Detect which cell encompasses the target text, then output its (X, Y) center coordinate. 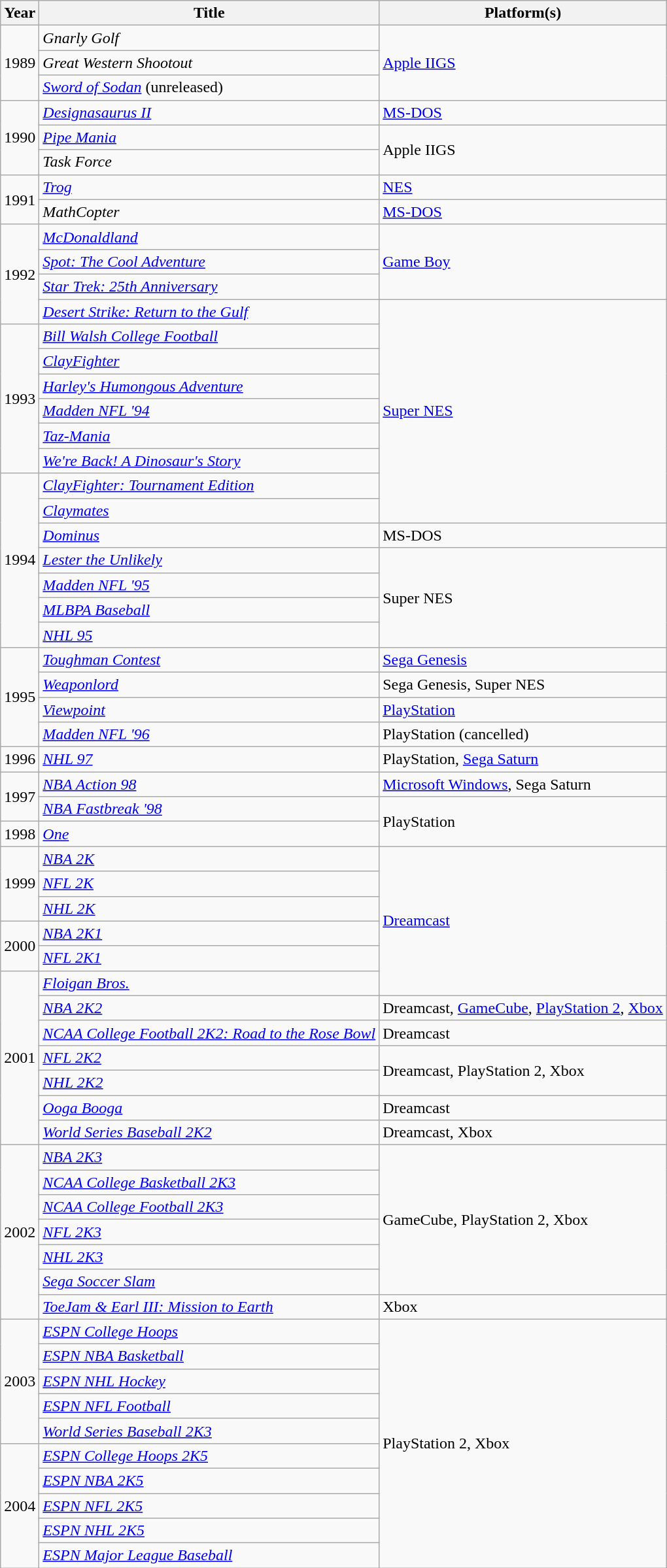
Ooga Booga (209, 1108)
Toughman Contest (209, 659)
Sega Soccer Slam (209, 1282)
Microsoft Windows, Sega Saturn (523, 784)
PlayStation, Sega Saturn (523, 759)
NBA Action 98 (209, 784)
NCAA College Football 2K2: Road to the Rose Bowl (209, 1033)
Task Force (209, 162)
Year (20, 13)
Dreamcast, Xbox (523, 1133)
Sword of Sodan (unreleased) (209, 88)
NHL 2K3 (209, 1257)
World Series Baseball 2K2 (209, 1133)
1989 (20, 63)
NFL 2K1 (209, 958)
NFL 2K (209, 884)
Great Western Shootout (209, 63)
NBA Fastbreak '98 (209, 809)
2001 (20, 1058)
PlayStation 2, Xbox (523, 1443)
2003 (20, 1381)
1996 (20, 759)
1995 (20, 697)
ESPN Major League Baseball (209, 1556)
GameCube, PlayStation 2, Xbox (523, 1220)
1992 (20, 274)
ESPN NFL Football (209, 1406)
Game Boy (523, 261)
PlayStation (cancelled) (523, 735)
Weaponlord (209, 684)
Xbox (523, 1307)
Dreamcast, GameCube, PlayStation 2, Xbox (523, 1008)
Spot: The Cool Adventure (209, 261)
ESPN NHL Hockey (209, 1381)
NHL 2K (209, 909)
Floigan Bros. (209, 983)
Gnarly Golf (209, 38)
NFL 2K2 (209, 1058)
Star Trek: 25th Anniversary (209, 286)
Madden NFL '95 (209, 585)
NHL 95 (209, 635)
Sega Genesis, Super NES (523, 684)
McDonaldland (209, 237)
2004 (20, 1505)
We're Back! A Dinosaur's Story (209, 461)
Madden NFL '96 (209, 735)
NBA 2K1 (209, 933)
1991 (20, 199)
NFL 2K3 (209, 1232)
World Series Baseball 2K3 (209, 1431)
2002 (20, 1232)
MLBPA Baseball (209, 610)
MathCopter (209, 212)
NBA 2K3 (209, 1158)
1993 (20, 399)
1997 (20, 797)
1990 (20, 137)
NHL 97 (209, 759)
NBA 2K (209, 859)
ESPN NHL 2K5 (209, 1531)
Dominus (209, 535)
ESPN NBA 2K5 (209, 1480)
Harley's Humongous Adventure (209, 386)
2000 (20, 946)
One (209, 834)
Trog (209, 187)
Title (209, 13)
Taz-Mania (209, 436)
ESPN College Hoops (209, 1331)
ESPN College Hoops 2K5 (209, 1456)
ToeJam & Earl III: Mission to Earth (209, 1307)
NCAA College Football 2K3 (209, 1207)
Bill Walsh College Football (209, 337)
Platform(s) (523, 13)
ClayFighter (209, 361)
Dreamcast, PlayStation 2, Xbox (523, 1070)
Madden NFL '94 (209, 411)
Pipe Mania (209, 137)
Sega Genesis (523, 659)
ESPN NFL 2K5 (209, 1505)
NBA 2K2 (209, 1008)
1999 (20, 884)
Claymates (209, 510)
Desert Strike: Return to the Gulf (209, 312)
1994 (20, 560)
NES (523, 187)
ESPN NBA Basketball (209, 1356)
Lester the Unlikely (209, 560)
NCAA College Basketball 2K3 (209, 1182)
ClayFighter: Tournament Edition (209, 486)
1998 (20, 834)
NHL 2K2 (209, 1082)
Viewpoint (209, 709)
Designasaurus II (209, 112)
